Identify which cell holds the provided text, then report its (X, Y) central coordinate. 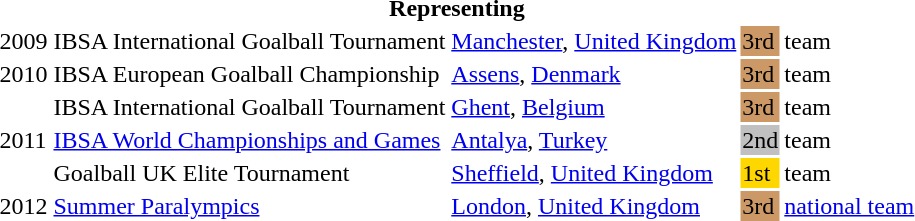
IBSA European Goalball Championship (250, 74)
Assens, Denmark (594, 74)
2nd (760, 140)
Goalball UK Elite Tournament (250, 173)
London, United Kingdom (594, 206)
Manchester, United Kingdom (594, 41)
IBSA World Championships and Games (250, 140)
Ghent, Belgium (594, 107)
Summer Paralympics (250, 206)
1st (760, 173)
Sheffield, United Kingdom (594, 173)
Antalya, Turkey (594, 140)
